Scan for the cell matching the given text and deliver its [x, y] coordinate at center. 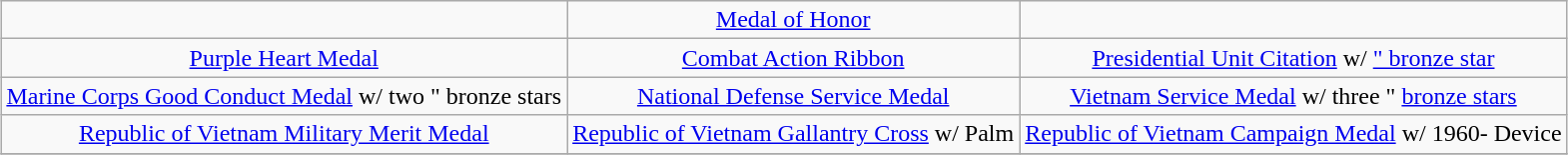
Medal of Honor [793, 20]
Combat Action Ribbon [793, 58]
Presidential Unit Citation w/ " bronze star [1293, 58]
Republic of Vietnam Military Merit Medal [284, 134]
Purple Heart Medal [284, 58]
Republic of Vietnam Gallantry Cross w/ Palm [793, 134]
Vietnam Service Medal w/ three " bronze stars [1293, 96]
National Defense Service Medal [793, 96]
Marine Corps Good Conduct Medal w/ two " bronze stars [284, 96]
Republic of Vietnam Campaign Medal w/ 1960- Device [1293, 134]
